Search for the cell housing the specified text and yield its [x, y] center coordinate. 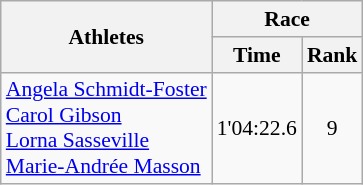
Time [257, 55]
9 [332, 128]
Rank [332, 55]
Race [288, 19]
Angela Schmidt-FosterCarol GibsonLorna SassevilleMarie-Andrée Masson [106, 128]
Athletes [106, 36]
1'04:22.6 [257, 128]
